For the text-containing cell, return its midpoint in [x, y] coordinate format. 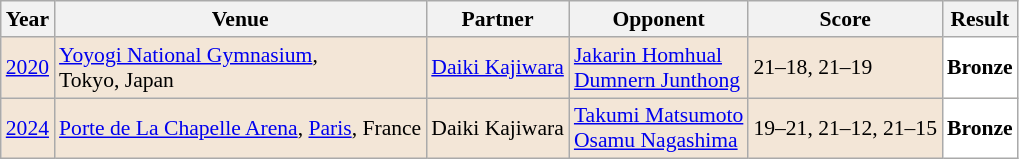
Porte de La Chapelle Arena, Paris, France [240, 128]
Takumi Matsumoto Osamu Nagashima [659, 128]
Partner [498, 19]
21–18, 21–19 [845, 68]
Result [980, 19]
2024 [28, 128]
Opponent [659, 19]
Score [845, 19]
Yoyogi National Gymnasium,Tokyo, Japan [240, 68]
Venue [240, 19]
2020 [28, 68]
Year [28, 19]
Jakarin Homhual Dumnern Junthong [659, 68]
19–21, 21–12, 21–15 [845, 128]
